Return the [x, y] coordinate for the center point of the cell that contains the specified text.  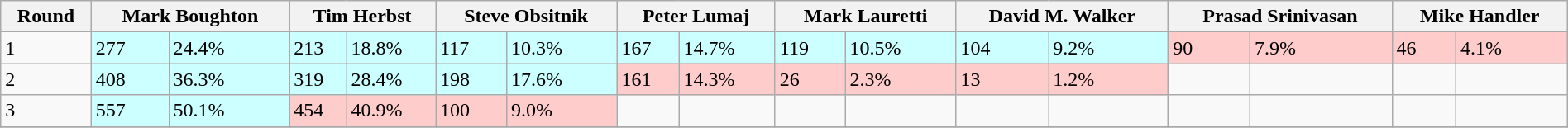
4.1% [1512, 48]
557 [130, 111]
Mark Boughton [190, 17]
10.5% [901, 48]
100 [471, 111]
277 [130, 48]
7.9% [1321, 48]
2 [46, 79]
14.3% [727, 79]
2.3% [901, 79]
Steve Obsitnik [526, 17]
Peter Lumaj [696, 17]
50.1% [229, 111]
Prasad Srinivasan [1280, 17]
9.0% [561, 111]
117 [471, 48]
198 [471, 79]
14.7% [727, 48]
167 [648, 48]
1.2% [1108, 79]
Mike Handler [1480, 17]
Round [46, 17]
319 [318, 79]
Tim Herbst [362, 17]
17.6% [561, 79]
10.3% [561, 48]
90 [1209, 48]
18.8% [391, 48]
46 [1424, 48]
David M. Walker [1062, 17]
28.4% [391, 79]
454 [318, 111]
13 [1002, 79]
161 [648, 79]
1 [46, 48]
3 [46, 111]
104 [1002, 48]
9.2% [1108, 48]
Mark Lauretti [865, 17]
408 [130, 79]
36.3% [229, 79]
213 [318, 48]
119 [810, 48]
24.4% [229, 48]
26 [810, 79]
40.9% [391, 111]
